Identify which cell holds the provided text, then report its [X, Y] central coordinate. 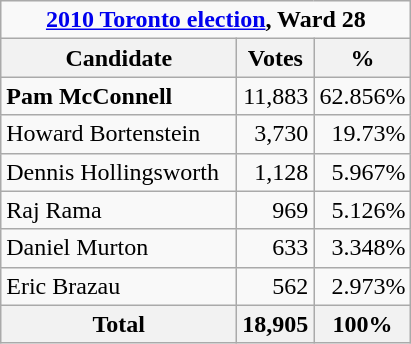
Total [119, 324]
Daniel Murton [119, 248]
2010 Toronto election, Ward 28 [206, 20]
Votes [276, 58]
Candidate [119, 58]
Raj Rama [119, 210]
19.73% [362, 134]
Pam McConnell [119, 96]
2.973% [362, 286]
62.856% [362, 96]
5.967% [362, 172]
969 [276, 210]
633 [276, 248]
5.126% [362, 210]
18,905 [276, 324]
Dennis Hollingsworth [119, 172]
11,883 [276, 96]
3,730 [276, 134]
1,128 [276, 172]
Howard Bortenstein [119, 134]
3.348% [362, 248]
100% [362, 324]
562 [276, 286]
Eric Brazau [119, 286]
% [362, 58]
